Capture the cell that displays the provided text and extract its (X, Y) central coordinate. 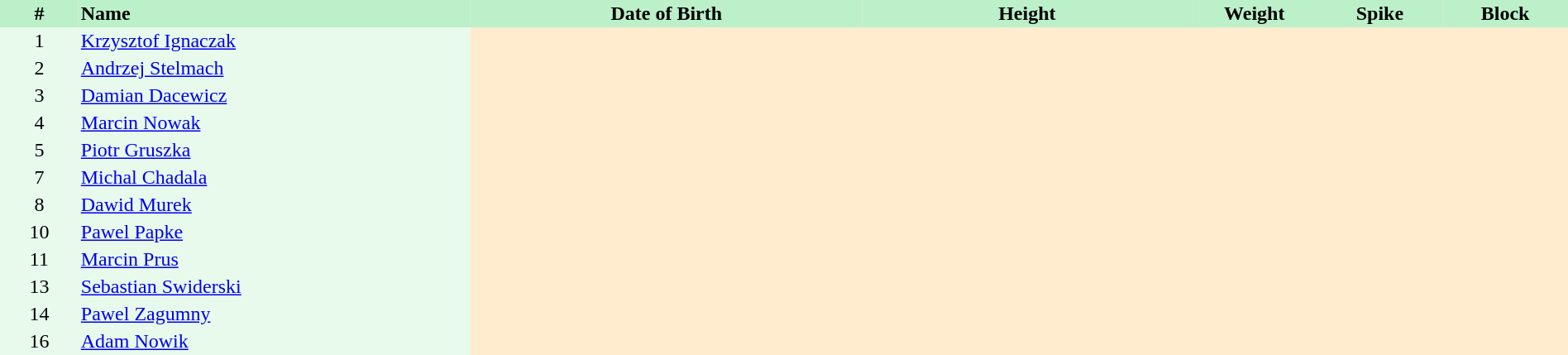
Name (275, 13)
Pawel Zagumny (275, 314)
Dawid Murek (275, 205)
14 (40, 314)
10 (40, 232)
16 (40, 341)
Weight (1255, 13)
Andrzej Stelmach (275, 68)
13 (40, 286)
5 (40, 151)
Date of Birth (667, 13)
2 (40, 68)
Marcin Prus (275, 260)
Marcin Nowak (275, 122)
Damian Dacewicz (275, 96)
# (40, 13)
Krzysztof Ignaczak (275, 41)
1 (40, 41)
3 (40, 96)
Pawel Papke (275, 232)
8 (40, 205)
4 (40, 122)
Michal Chadala (275, 177)
Piotr Gruszka (275, 151)
11 (40, 260)
7 (40, 177)
Adam Nowik (275, 341)
Spike (1380, 13)
Block (1505, 13)
Height (1027, 13)
Sebastian Swiderski (275, 286)
